Locate the cell with the specified text and output its (X, Y) center coordinate. 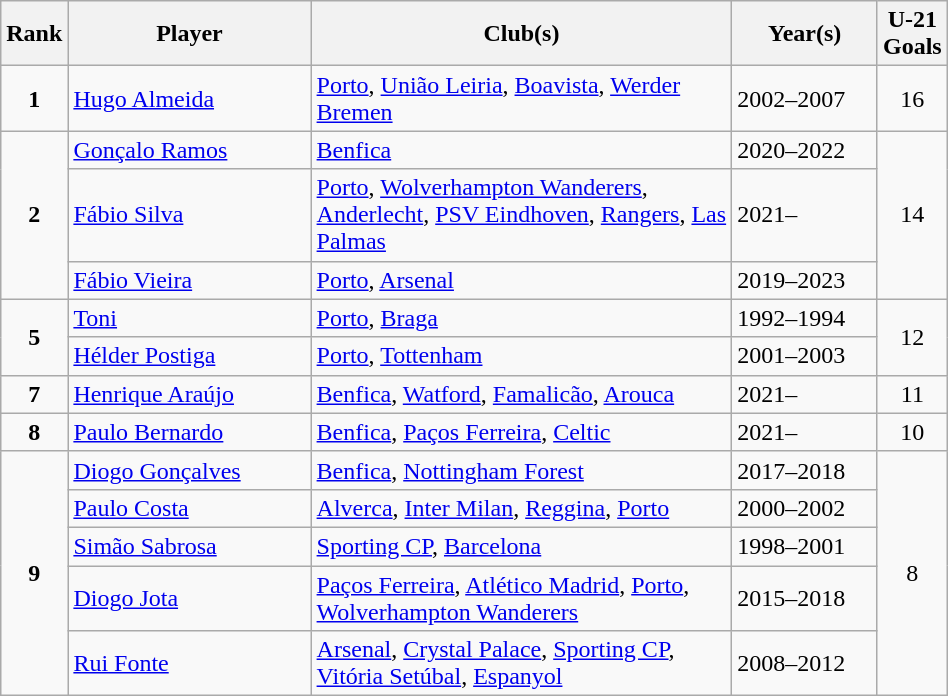
Paulo Bernardo (190, 432)
Diogo Jota (190, 598)
Benfica, Nottingham Forest (522, 470)
Paulo Costa (190, 508)
Paços Ferreira, Atlético Madrid, Porto, Wolverhampton Wanderers (522, 598)
2 (34, 215)
Hugo Almeida (190, 98)
12 (912, 337)
Porto, União Leiria, Boavista, Werder Bremen (522, 98)
Diogo Gonçalves (190, 470)
Player (190, 34)
9 (34, 573)
2008–2012 (805, 664)
Porto, Wolverhampton Wanderers, Anderlecht, PSV Eindhoven, Rangers, Las Palmas (522, 215)
Porto, Arsenal (522, 280)
2000–2002 (805, 508)
Year(s) (805, 34)
2017–2018 (805, 470)
10 (912, 432)
U-21 Goals (912, 34)
2020–2022 (805, 150)
Benfica, Paços Ferreira, Celtic (522, 432)
1998–2001 (805, 546)
2019–2023 (805, 280)
Gonçalo Ramos (190, 150)
2015–2018 (805, 598)
Arsenal, Crystal Palace, Sporting CP, Vitória Setúbal, Espanyol (522, 664)
Rank (34, 34)
2001–2003 (805, 356)
1 (34, 98)
Hélder Postiga (190, 356)
Porto, Braga (522, 318)
Rui Fonte (190, 664)
5 (34, 337)
Alverca, Inter Milan, Reggina, Porto (522, 508)
2002–2007 (805, 98)
Fábio Silva (190, 215)
Benfica, Watford, Famalicão, Arouca (522, 394)
Simão Sabrosa (190, 546)
16 (912, 98)
Henrique Araújo (190, 394)
Benfica (522, 150)
Fábio Vieira (190, 280)
Club(s) (522, 34)
Porto, Tottenham (522, 356)
11 (912, 394)
7 (34, 394)
1992–1994 (805, 318)
Sporting CP, Barcelona (522, 546)
Toni (190, 318)
14 (912, 215)
